Return the [x, y] coordinate for the center point of the cell that contains the specified text.  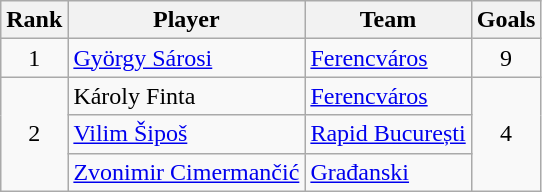
Goals [506, 20]
Rapid București [388, 134]
9 [506, 58]
1 [34, 58]
Team [388, 20]
Károly Finta [186, 96]
Rank [34, 20]
Građanski [388, 172]
Vilim Šipoš [186, 134]
Player [186, 20]
György Sárosi [186, 58]
2 [34, 134]
Zvonimir Cimermančić [186, 172]
4 [506, 134]
